Provide the (x, y) coordinate of the cell's center where the given text is located.  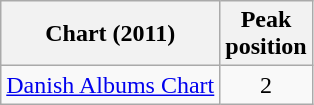
Danish Albums Chart (110, 85)
2 (266, 85)
Chart (2011) (110, 34)
Peak position (266, 34)
